Output the [x, y] coordinate of the center of the cell containing the given text.  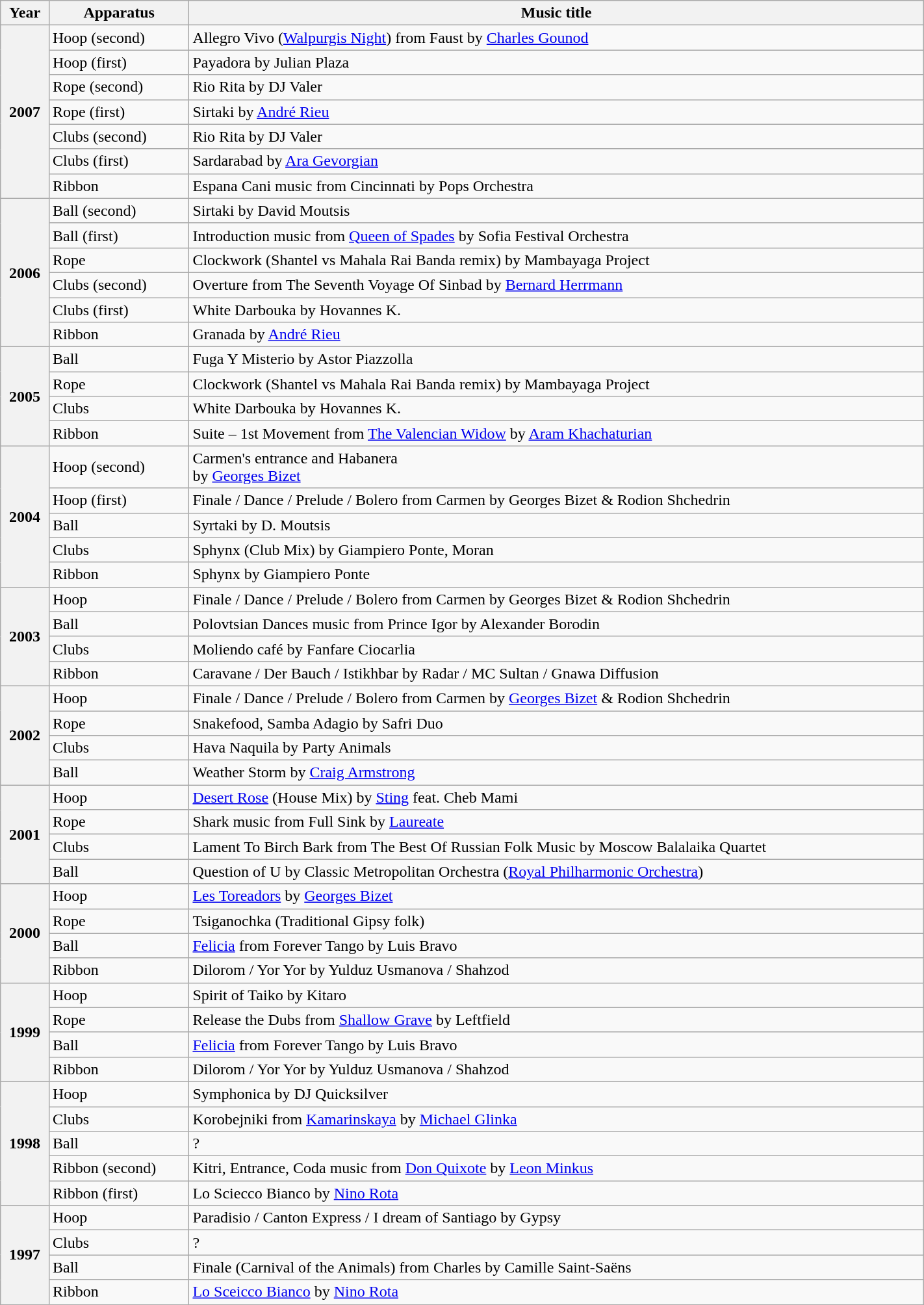
Overture from The Seventh Voyage Of Sinbad by Bernard Herrmann [556, 285]
2005 [25, 396]
Ribbon (first) [118, 1193]
2007 [25, 112]
Carmen's entrance and Habanera by Georges Bizet [556, 467]
Release the Dubs from Shallow Grave by Leftfield [556, 1020]
Lo Sciecco Bianco by Nino Rota [556, 1193]
Sirtaki by André Rieu [556, 112]
Sphynx by Giampiero Ponte [556, 575]
Ball (second) [118, 211]
Tsiganochka (Traditional Gipsy folk) [556, 921]
Polovtsian Dances music from Prince Igor by Alexander Borodin [556, 624]
Desert Rose (House Mix) by Sting feat. Cheb Mami [556, 797]
Les Toreadors by Georges Bizet [556, 896]
Espana Cani music from Cincinnati by Pops Orchestra [556, 186]
Suite – 1st Movement from The Valencian Widow by Aram Khachaturian [556, 433]
1997 [25, 1255]
2004 [25, 516]
Hava Naquila by Party Animals [556, 748]
Korobejniki from Kamarinskaya by Michael Glinka [556, 1118]
Lo Sceicco Bianco by Nino Rota [556, 1292]
1999 [25, 1032]
2003 [25, 636]
Year [25, 13]
Kitri, Entrance, Coda music from Don Quixote by Leon Minkus [556, 1169]
Spirit of Taiko by Kitaro [556, 995]
Allegro Vivo (Walpurgis Night) from Faust by Charles Gounod [556, 38]
Symphonica by DJ Quicksilver [556, 1094]
Ribbon (second) [118, 1169]
Weather Storm by Craig Armstrong [556, 773]
2002 [25, 735]
2000 [25, 933]
Introduction music from Queen of Spades by Sofia Festival Orchestra [556, 235]
Fuga Y Misterio by Astor Piazzolla [556, 359]
Snakefood, Samba Adagio by Safri Duo [556, 723]
Apparatus [118, 13]
Sardarabad by Ara Gevorgian [556, 161]
Shark music from Full Sink by Laureate [556, 822]
Rope (second) [118, 87]
Moliendo café by Fanfare Ciocarlia [556, 649]
Rope (first) [118, 112]
Sphynx (Club Mix) by Giampiero Ponte, Moran [556, 550]
Ball (first) [118, 235]
Finale (Carnival of the Animals) from Charles by Camille Saint-Saëns [556, 1267]
Question of U by Classic Metropolitan Orchestra (Royal Philharmonic Orchestra) [556, 872]
Caravane / Der Bauch / Istikhbar by Radar / MC Sultan / Gnawa Diffusion [556, 673]
2001 [25, 834]
Paradisio / Canton Express / I dream of Santiago by Gypsy [556, 1218]
Syrtaki by D. Moutsis [556, 525]
Lament To Birch Bark from The Best Of Russian Folk Music by Moscow Balalaika Quartet [556, 847]
2006 [25, 272]
Music title [556, 13]
Sirtaki by David Moutsis [556, 211]
Payadora by Julian Plaza [556, 62]
1998 [25, 1143]
Granada by André Rieu [556, 335]
